Return (x, y) of the center of cell containing provided text 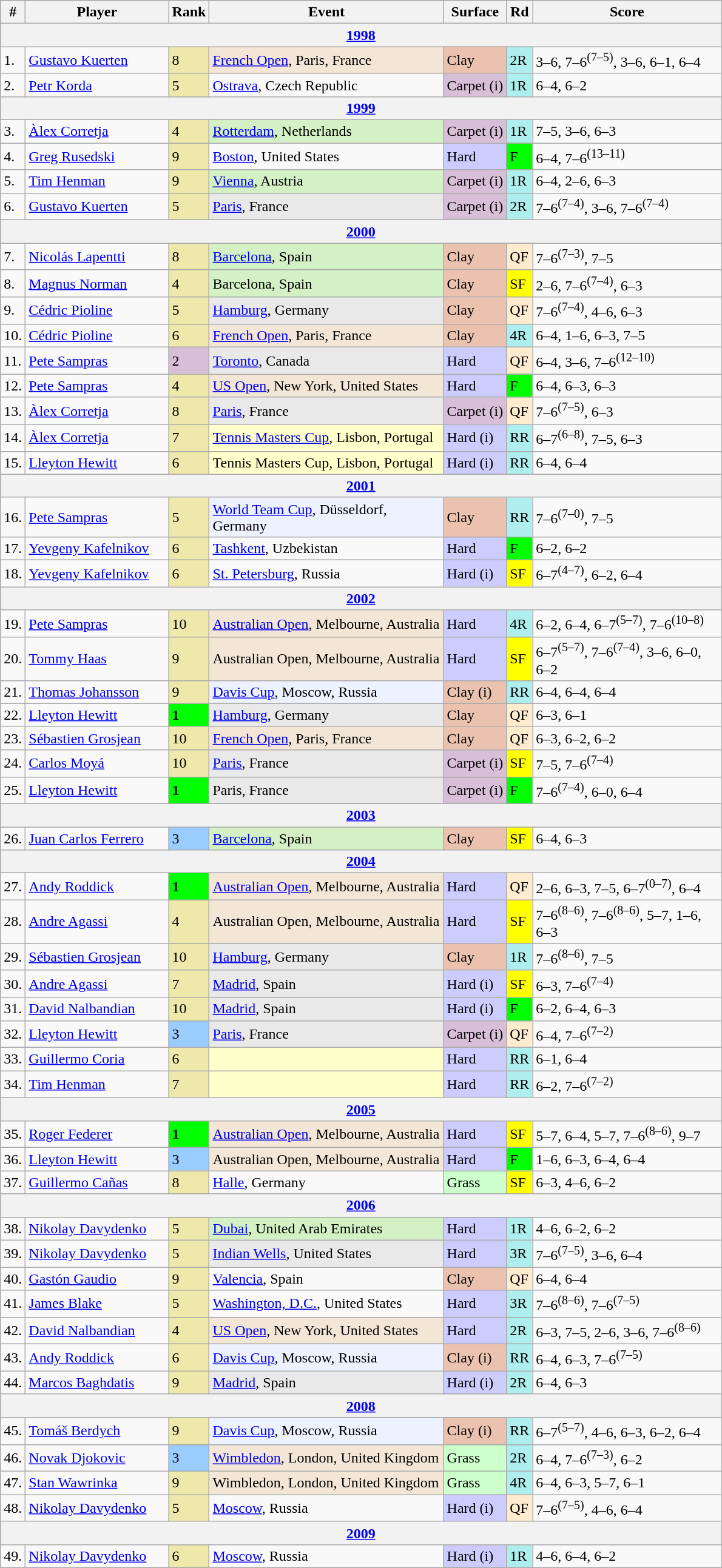
33. (13, 1059)
7. (13, 257)
1999 (361, 108)
2008 (361, 1406)
Magnus Norman (97, 284)
Rotterdam, Netherlands (326, 132)
Petr Korda (97, 85)
Toronto, Canada (326, 361)
39. (13, 1254)
6–3, 6–2, 6–2 (627, 738)
8. (13, 284)
St. Petersburg, Russia (326, 574)
1–6, 6–3, 6–4, 6–4 (627, 1159)
15. (13, 463)
4–6, 6–4, 6–2 (627, 1556)
2003 (361, 816)
Guillermo Coria (97, 1059)
6–4, 7–6(7–2) (627, 1034)
6–4, 6–4, 6–4 (627, 692)
Guillermo Cañas (97, 1182)
6–7(4–7), 6–2, 6–4 (627, 574)
25. (13, 791)
Vienna, Austria (326, 181)
6–2, 6–4, 6–3 (627, 1009)
Washington, D.C., United States (326, 1304)
6–2, 6–2 (627, 548)
2004 (361, 862)
9. (13, 310)
World Team Cup, Düsseldorf, Germany (326, 517)
28. (13, 922)
6–2, 6–4, 6–7(5–7), 7–6(10–8) (627, 623)
46. (13, 1458)
Indian Wells, United States (326, 1254)
7–6(7–5), 3–6, 6–4 (627, 1254)
18. (13, 574)
6–4, 6–2 (627, 85)
Rd (519, 12)
10. (13, 336)
Novak Djokovic (97, 1458)
Tommy Haas (97, 659)
Roger Federer (97, 1134)
6–4, 6–3, 6–3 (627, 386)
7–5, 7–6(7–4) (627, 763)
5–7, 6–4, 5–7, 7–6(8–6), 9–7 (627, 1134)
2–6, 7–6(7–4), 6–3 (627, 284)
27. (13, 886)
7–6(8–6), 7–6(7–5) (627, 1304)
6–3, 6–1 (627, 715)
James Blake (97, 1304)
17. (13, 548)
49. (13, 1556)
14. (13, 438)
6–4, 2–6, 6–3 (627, 181)
37. (13, 1182)
Boston, United States (326, 156)
26. (13, 839)
41. (13, 1304)
Stan Wawrinka (97, 1483)
44. (13, 1382)
3. (13, 132)
2002 (361, 598)
7–6(8–6), 7–6(8–6), 5–7, 1–6, 6–3 (627, 922)
6–3, 7–6(7–4) (627, 983)
47. (13, 1483)
7–6(8–6), 7–5 (627, 957)
29. (13, 957)
Player (97, 12)
43. (13, 1358)
11. (13, 361)
6–4, 6–3, 7–6(7–5) (627, 1358)
1. (13, 61)
6–4, 7–6(7–3), 6–2 (627, 1458)
6–7(6–8), 7–5, 6–3 (627, 438)
Carlos Moyá (97, 763)
7–6(7–5), 4–6, 6–4 (627, 1509)
6–2, 7–6(7–2) (627, 1084)
Greg Rusedski (97, 156)
6–4, 6–3, 5–7, 6–1 (627, 1483)
2000 (361, 232)
3–6, 7–6(7–5), 3–6, 6–1, 6–4 (627, 61)
Tashkent, Uzbekistan (326, 548)
24. (13, 763)
36. (13, 1159)
# (13, 12)
Halle, Germany (326, 1182)
7–6(7–4), 4–6, 6–3 (627, 310)
20. (13, 659)
Surface (475, 12)
35. (13, 1134)
7–6(7–3), 7–5 (627, 257)
Ostrava, Czech Republic (326, 85)
Marcos Baghdatis (97, 1382)
7–6(7–4), 3–6, 7–6(7–4) (627, 206)
6–7(5–7), 4–6, 6–3, 6–2, 6–4 (627, 1431)
6–3, 7–5, 2–6, 3–6, 7–6(8–6) (627, 1330)
2005 (361, 1109)
40. (13, 1279)
7–5, 3–6, 6–3 (627, 132)
Juan Carlos Ferrero (97, 839)
1998 (361, 35)
30. (13, 983)
5. (13, 181)
13. (13, 411)
Nicolás Lapentti (97, 257)
Rank (189, 12)
Dubai, United Arab Emirates (326, 1228)
Thomas Johansson (97, 692)
32. (13, 1034)
42. (13, 1330)
6–1, 6–4 (627, 1059)
2 (189, 361)
4. (13, 156)
7–6(7–0), 7–5 (627, 517)
22. (13, 715)
Valencia, Spain (326, 1279)
6–4, 1–6, 6–3, 7–5 (627, 336)
6–4, 7–6(13–11) (627, 156)
2001 (361, 486)
34. (13, 1084)
Tomáš Berdych (97, 1431)
Score (627, 12)
Event (326, 12)
6–4, 3–6, 7–6(12–10) (627, 361)
48. (13, 1509)
6. (13, 206)
2–6, 6–3, 7–5, 6–7(0–7), 6–4 (627, 886)
4–6, 6–2, 6–2 (627, 1228)
23. (13, 738)
19. (13, 623)
31. (13, 1009)
Gastón Gaudio (97, 1279)
7–6(7–4), 6–0, 6–4 (627, 791)
38. (13, 1228)
7–6(7–5), 6–3 (627, 411)
45. (13, 1431)
2. (13, 85)
21. (13, 692)
16. (13, 517)
6–7(5–7), 7–6(7–4), 3–6, 6–0, 6–2 (627, 659)
12. (13, 386)
2006 (361, 1205)
6–3, 4–6, 6–2 (627, 1182)
2009 (361, 1533)
